Return the [X, Y] coordinate for the center point of the cell that contains the specified text.  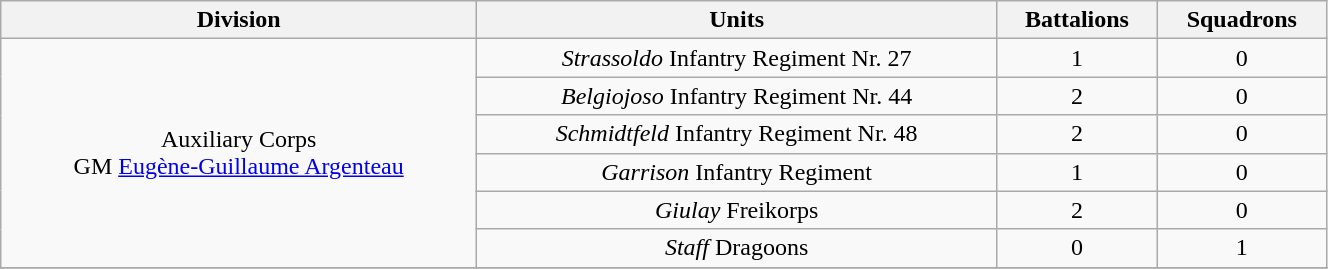
Garrison Infantry Regiment [737, 172]
Giulay Freikorps [737, 210]
Strassoldo Infantry Regiment Nr. 27 [737, 58]
Battalions [1077, 20]
Squadrons [1242, 20]
Staff Dragoons [737, 248]
Schmidtfeld Infantry Regiment Nr. 48 [737, 134]
Units [737, 20]
Belgiojoso Infantry Regiment Nr. 44 [737, 96]
Auxiliary CorpsGM Eugène-Guillaume Argenteau [239, 153]
Division [239, 20]
